Pinpoint the cell where the given text exists, returning its [x, y] midpoint coordinate. 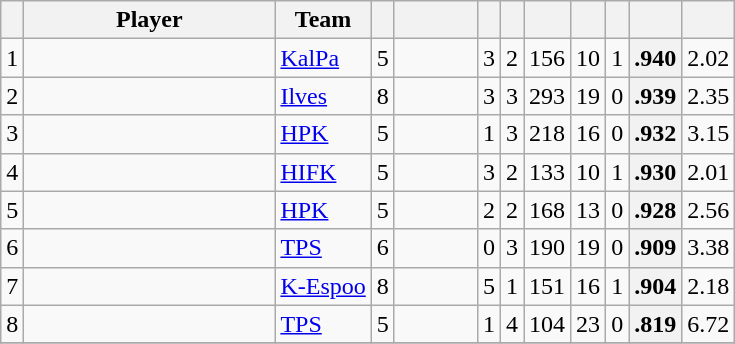
3.38 [708, 248]
190 [548, 248]
104 [548, 324]
2.35 [708, 96]
.930 [656, 172]
Player [150, 20]
2.02 [708, 58]
218 [548, 134]
HIFK [323, 172]
2.56 [708, 210]
K-Espoo [323, 286]
168 [548, 210]
2.18 [708, 286]
.940 [656, 58]
23 [588, 324]
133 [548, 172]
.909 [656, 248]
Ilves [323, 96]
13 [588, 210]
151 [548, 286]
.932 [656, 134]
.819 [656, 324]
KalPa [323, 58]
7 [12, 286]
3.15 [708, 134]
6.72 [708, 324]
2.01 [708, 172]
Team [323, 20]
.939 [656, 96]
293 [548, 96]
156 [548, 58]
.928 [656, 210]
.904 [656, 286]
